Output the (x, y) coordinate of the center of the cell containing the given text.  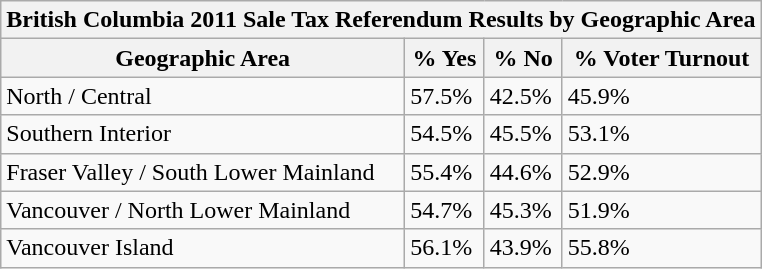
55.4% (445, 172)
British Columbia 2011 Sale Tax Referendum Results by Geographic Area (381, 20)
45.3% (523, 210)
51.9% (662, 210)
43.9% (523, 248)
44.6% (523, 172)
North / Central (203, 96)
56.1% (445, 248)
45.9% (662, 96)
Vancouver Island (203, 248)
57.5% (445, 96)
42.5% (523, 96)
Fraser Valley / South Lower Mainland (203, 172)
Geographic Area (203, 58)
% No (523, 58)
Southern Interior (203, 134)
52.9% (662, 172)
% Yes (445, 58)
54.7% (445, 210)
54.5% (445, 134)
55.8% (662, 248)
45.5% (523, 134)
% Voter Turnout (662, 58)
Vancouver / North Lower Mainland (203, 210)
53.1% (662, 134)
